Locate the cell with the specified text and output its (x, y) center coordinate. 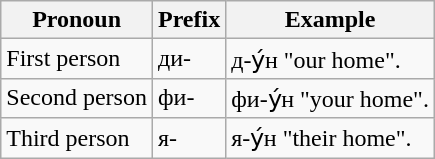
Third person (77, 138)
фи- (188, 98)
Pronoun (77, 20)
ди- (188, 59)
я-у́н "their home". (330, 138)
д-у́н "our home". (330, 59)
я- (188, 138)
Example (330, 20)
Prefix (188, 20)
First person (77, 59)
фи-у́н "your home". (330, 98)
Second person (77, 98)
